Find where the given text appears and provide that cell's center as [X, Y] coordinate. 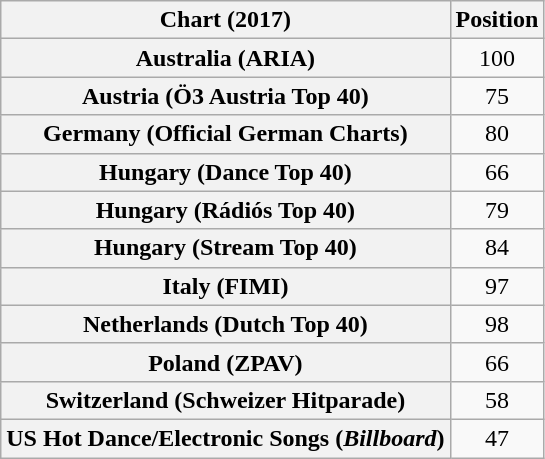
Austria (Ö3 Austria Top 40) [226, 96]
Hungary (Dance Top 40) [226, 172]
47 [497, 438]
Germany (Official German Charts) [226, 134]
Australia (ARIA) [226, 58]
97 [497, 286]
US Hot Dance/Electronic Songs (Billboard) [226, 438]
98 [497, 324]
84 [497, 248]
58 [497, 400]
75 [497, 96]
Position [497, 20]
Netherlands (Dutch Top 40) [226, 324]
Hungary (Stream Top 40) [226, 248]
Switzerland (Schweizer Hitparade) [226, 400]
Chart (2017) [226, 20]
Hungary (Rádiós Top 40) [226, 210]
Italy (FIMI) [226, 286]
Poland (ZPAV) [226, 362]
80 [497, 134]
100 [497, 58]
79 [497, 210]
